Pinpoint the cell where the given text exists, returning its [x, y] midpoint coordinate. 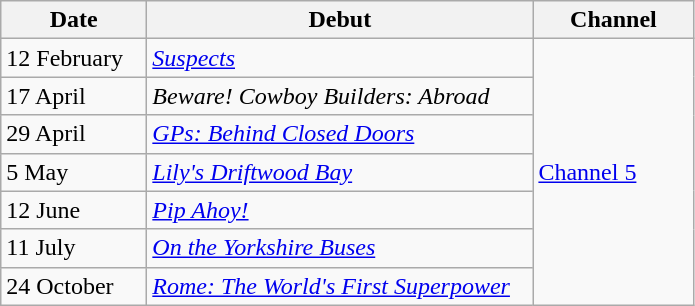
29 April [74, 134]
12 February [74, 58]
Channel 5 [614, 172]
Beware! Cowboy Builders: Abroad [340, 96]
Pip Ahoy! [340, 210]
Lily's Driftwood Bay [340, 172]
Suspects [340, 58]
5 May [74, 172]
Date [74, 20]
Rome: The World's First Superpower [340, 286]
12 June [74, 210]
On the Yorkshire Buses [340, 248]
11 July [74, 248]
Debut [340, 20]
Channel [614, 20]
24 October [74, 286]
17 April [74, 96]
GPs: Behind Closed Doors [340, 134]
